Output the [x, y] coordinate of the center of the cell containing the given text.  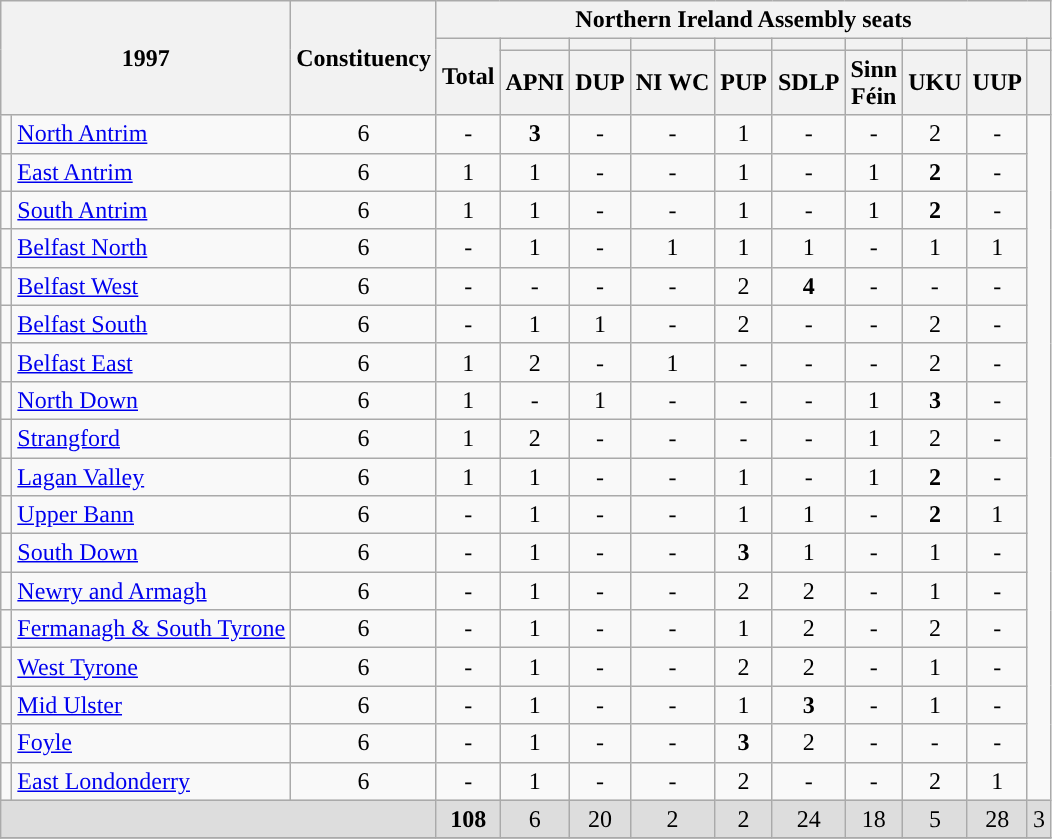
Upper Bann [152, 515]
South Down [152, 553]
108 [468, 819]
UKU [935, 82]
SinnFéin [874, 82]
North Down [152, 400]
PUP [744, 82]
North Antrim [152, 134]
18 [874, 819]
Belfast South [152, 324]
Constituency [364, 58]
Total [468, 77]
Fermanagh & South Tyrone [152, 629]
Belfast East [152, 362]
DUP [600, 82]
Belfast West [152, 286]
5 [935, 819]
Foyle [152, 743]
28 [997, 819]
SDLP [808, 82]
South Antrim [152, 210]
4 [808, 286]
APNI [535, 82]
East Antrim [152, 172]
1997 [146, 58]
20 [600, 819]
UUP [997, 82]
Strangford [152, 438]
Lagan Valley [152, 477]
Newry and Armagh [152, 591]
East Londonderry [152, 781]
Belfast North [152, 248]
NI WC [672, 82]
Northern Ireland Assembly seats [743, 20]
Mid Ulster [152, 705]
24 [808, 819]
West Tyrone [152, 667]
